Pinpoint the cell where the given text exists, returning its (x, y) midpoint coordinate. 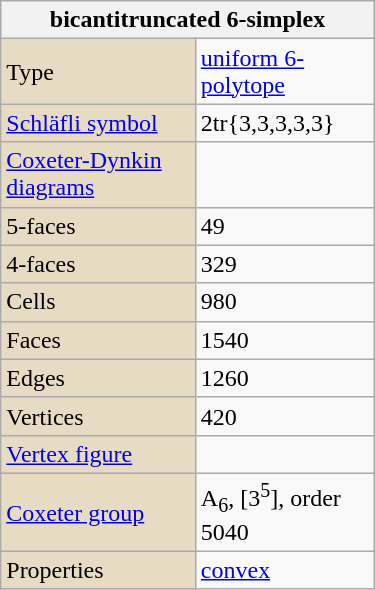
1540 (284, 340)
Edges (98, 378)
bicantitruncated 6-simplex (188, 20)
Vertices (98, 416)
329 (284, 264)
Coxeter-Dynkin diagrams (98, 174)
Vertex figure (98, 454)
A6, [35], order 5040 (284, 512)
2tr{3,3,3,3,3} (284, 123)
Properties (98, 570)
Cells (98, 302)
1260 (284, 378)
Type (98, 72)
convex (284, 570)
5-faces (98, 226)
49 (284, 226)
4-faces (98, 264)
980 (284, 302)
Schläfli symbol (98, 123)
Faces (98, 340)
420 (284, 416)
uniform 6-polytope (284, 72)
Coxeter group (98, 512)
